Output the [X, Y] coordinate of the center of the cell containing the given text.  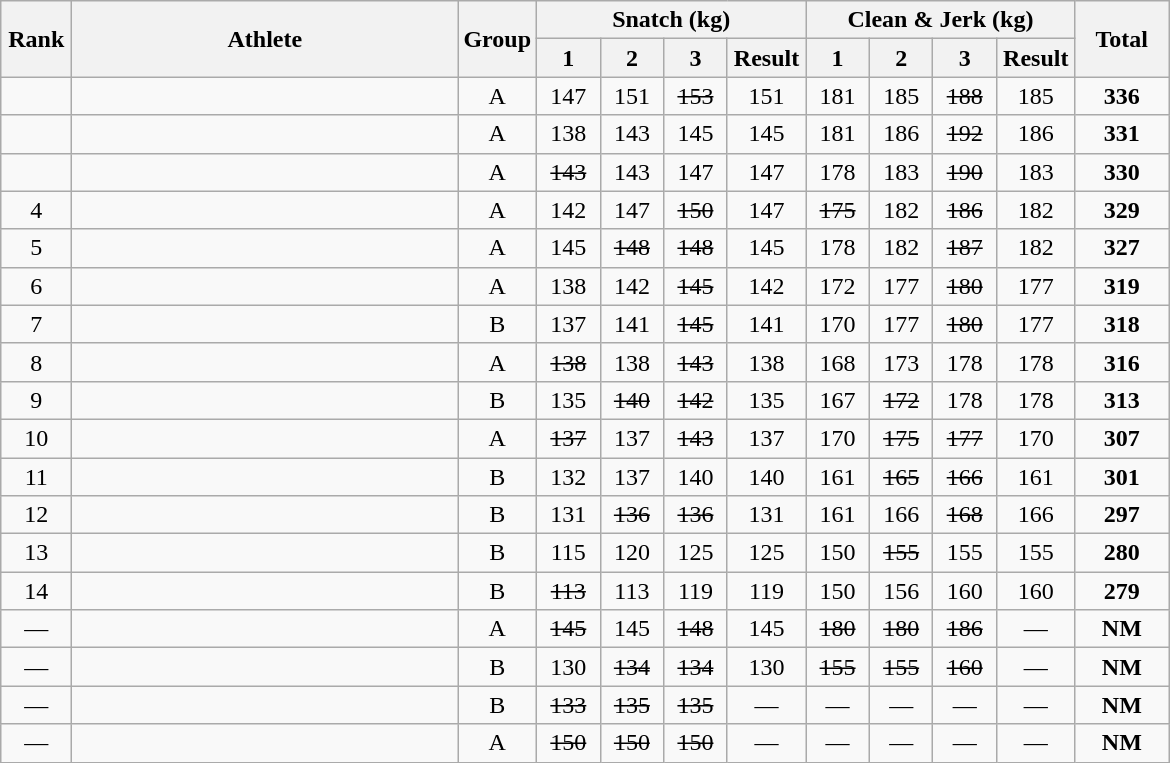
13 [36, 553]
329 [1122, 210]
307 [1122, 438]
297 [1122, 515]
192 [965, 134]
6 [36, 286]
4 [36, 210]
318 [1122, 324]
331 [1122, 134]
12 [36, 515]
313 [1122, 400]
153 [696, 96]
11 [36, 477]
Group [498, 39]
280 [1122, 553]
301 [1122, 477]
156 [901, 591]
327 [1122, 248]
Snatch (kg) [672, 20]
Athlete [265, 39]
167 [838, 400]
7 [36, 324]
10 [36, 438]
115 [569, 553]
Rank [36, 39]
5 [36, 248]
190 [965, 172]
330 [1122, 172]
132 [569, 477]
279 [1122, 591]
165 [901, 477]
8 [36, 362]
Total [1122, 39]
14 [36, 591]
173 [901, 362]
316 [1122, 362]
133 [569, 705]
Clean & Jerk (kg) [940, 20]
187 [965, 248]
336 [1122, 96]
188 [965, 96]
120 [632, 553]
319 [1122, 286]
9 [36, 400]
